Identify which cell holds the provided text, then report its (X, Y) central coordinate. 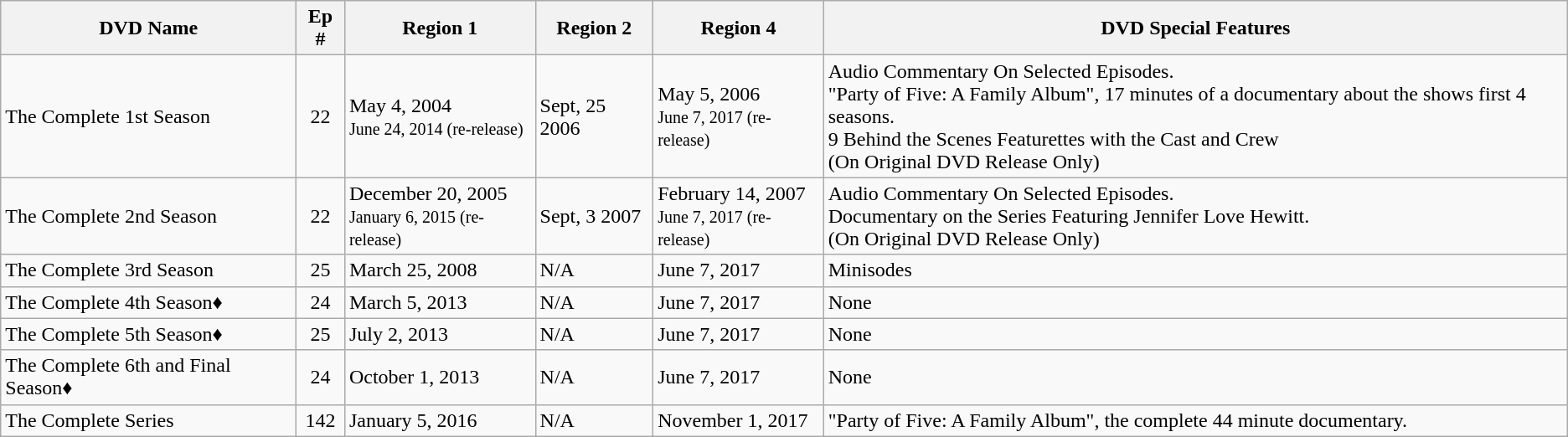
The Complete 3rd Season (149, 270)
February 14, 2007 June 7, 2017 (re-release) (739, 216)
Minisodes (1195, 270)
November 1, 2017 (739, 420)
Region 1 (440, 28)
Audio Commentary On Selected Episodes.Documentary on the Series Featuring Jennifer Love Hewitt.(On Original DVD Release Only) (1195, 216)
The Complete 2nd Season (149, 216)
May 4, 2004 June 24, 2014 (re-release) (440, 116)
March 5, 2013 (440, 302)
December 20, 2005 January 6, 2015 (re-release) (440, 216)
The Complete 1st Season (149, 116)
The Complete 6th and Final Season♦ (149, 377)
The Complete Series (149, 420)
Ep # (321, 28)
142 (321, 420)
The Complete 5th Season♦ (149, 334)
January 5, 2016 (440, 420)
DVD Special Features (1195, 28)
Region 4 (739, 28)
May 5, 2006 June 7, 2017 (re-release) (739, 116)
Region 2 (595, 28)
DVD Name (149, 28)
The Complete 4th Season♦ (149, 302)
Sept, 3 2007 (595, 216)
July 2, 2013 (440, 334)
October 1, 2013 (440, 377)
March 25, 2008 (440, 270)
Sept, 25 2006 (595, 116)
"Party of Five: A Family Album", the complete 44 minute documentary. (1195, 420)
